Determine the [x, y] coordinate at the center of the cell enclosing the given text.  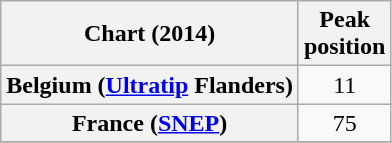
Belgium (Ultratip Flanders) [150, 85]
11 [344, 85]
Peakposition [344, 34]
75 [344, 123]
France (SNEP) [150, 123]
Chart (2014) [150, 34]
